Detect which cell encompasses the target text, then output its [X, Y] center coordinate. 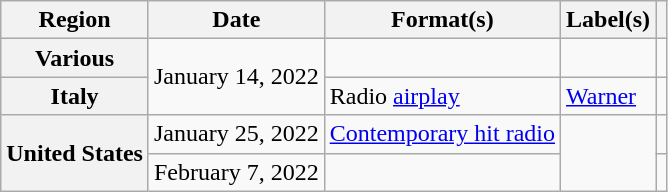
Region [75, 20]
January 14, 2022 [236, 77]
United States [75, 153]
Various [75, 58]
Format(s) [442, 20]
Contemporary hit radio [442, 134]
February 7, 2022 [236, 172]
Warner [608, 96]
January 25, 2022 [236, 134]
Italy [75, 96]
Radio airplay [442, 96]
Date [236, 20]
Label(s) [608, 20]
